Scan for the cell matching the given text and deliver its (x, y) coordinate at center. 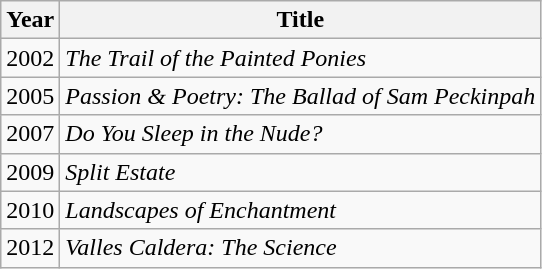
Do You Sleep in the Nude? (300, 134)
Year (30, 20)
The Trail of the Painted Ponies (300, 58)
2010 (30, 210)
2009 (30, 172)
2002 (30, 58)
2007 (30, 134)
Title (300, 20)
Valles Caldera: The Science (300, 248)
Passion & Poetry: The Ballad of Sam Peckinpah (300, 96)
2005 (30, 96)
Split Estate (300, 172)
2012 (30, 248)
Landscapes of Enchantment (300, 210)
